From the cell containing the given text, extract its center point as [x, y] coordinate. 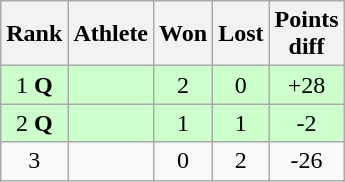
Athlete [111, 34]
2 Q [34, 123]
-26 [306, 161]
1 Q [34, 85]
+28 [306, 85]
Lost [241, 34]
3 [34, 161]
Pointsdiff [306, 34]
Won [184, 34]
-2 [306, 123]
Rank [34, 34]
